Extract the (X, Y) coordinate from the center of the cell holding the provided text.  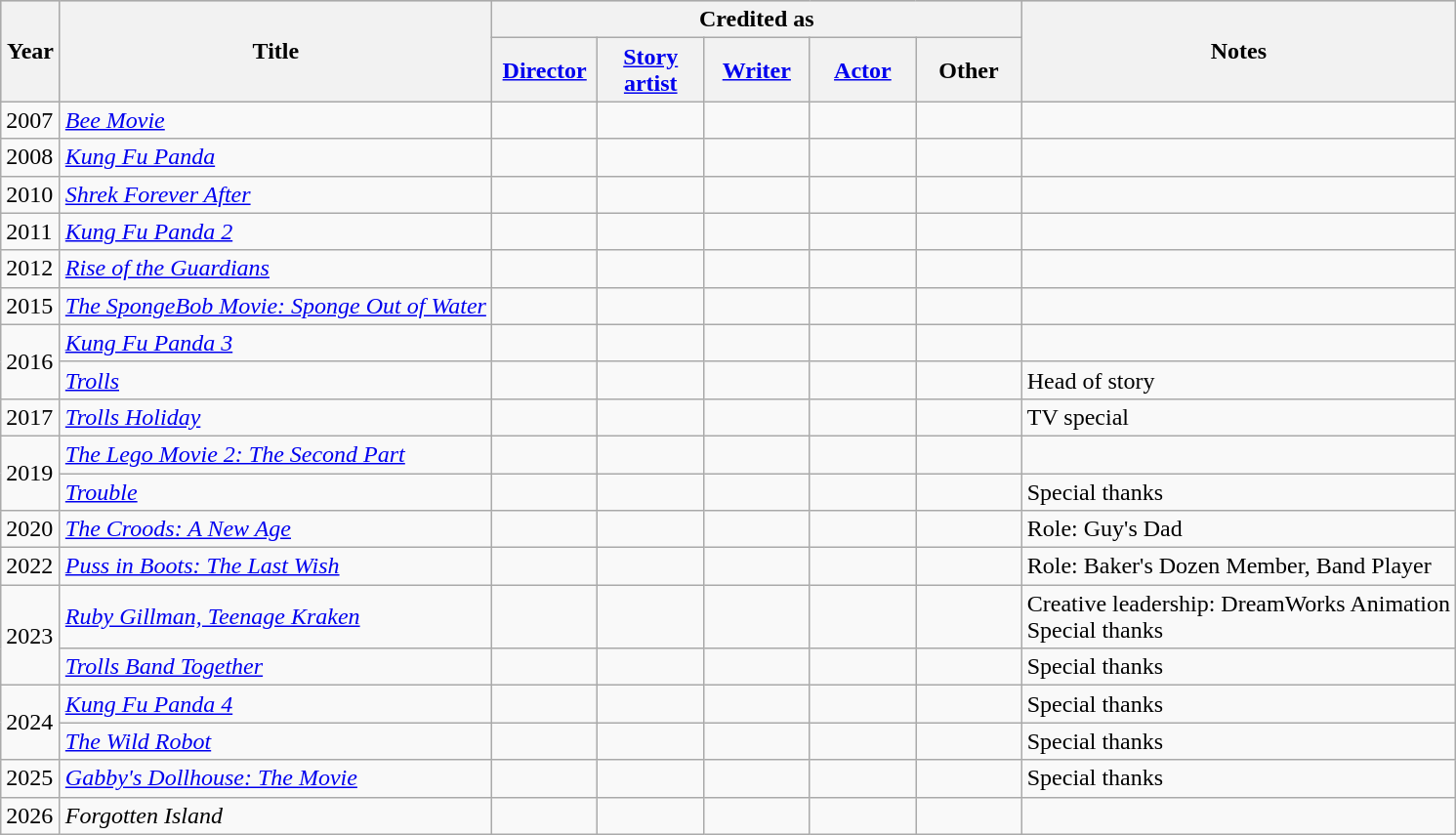
2025 (31, 778)
Bee Movie (275, 120)
2012 (31, 269)
Story artist (650, 70)
Trouble (275, 491)
2024 (31, 723)
2010 (31, 194)
Trolls Holiday (275, 417)
Other (969, 70)
Kung Fu Panda (275, 157)
Kung Fu Panda 2 (275, 231)
Rise of the Guardians (275, 269)
Kung Fu Panda 4 (275, 704)
Head of story (1238, 380)
The Croods: A New Age (275, 529)
2016 (31, 361)
Shrek Forever After (275, 194)
Ruby Gillman, Teenage Kraken (275, 617)
Puss in Boots: The Last Wish (275, 566)
2015 (31, 306)
2017 (31, 417)
Year (31, 51)
2022 (31, 566)
Role: Baker's Dozen Member, Band Player (1238, 566)
Actor (863, 70)
The SpongeBob Movie: Sponge Out of Water (275, 306)
Kung Fu Panda 3 (275, 343)
Trolls (275, 380)
TV special (1238, 417)
Forgotten Island (275, 815)
Title (275, 51)
The Lego Movie 2: The Second Part (275, 454)
Director (545, 70)
2020 (31, 529)
2007 (31, 120)
Writer (758, 70)
2008 (31, 157)
2011 (31, 231)
2023 (31, 635)
Gabby's Dollhouse: The Movie (275, 778)
The Wild Robot (275, 741)
Notes (1238, 51)
Role: Guy's Dad (1238, 529)
2019 (31, 473)
2026 (31, 815)
Trolls Band Together (275, 667)
Creative leadership: DreamWorks AnimationSpecial thanks (1238, 617)
Credited as (756, 20)
